Capture the cell that displays the provided text and extract its (X, Y) central coordinate. 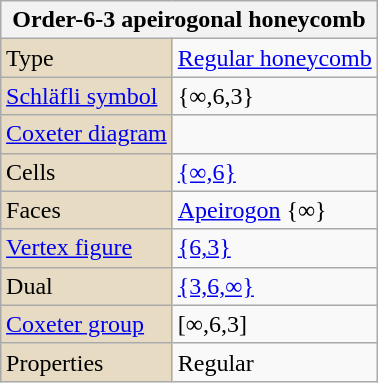
{3,6,∞} (274, 286)
Apeirogon {∞} (274, 210)
Schläfli symbol (87, 96)
{∞,6} (274, 172)
{∞,6,3} (274, 96)
Regular (274, 362)
Order-6-3 apeirogonal honeycomb (190, 20)
Coxeter group (87, 324)
Vertex figure (87, 248)
Properties (87, 362)
Coxeter diagram (87, 134)
Type (87, 58)
{6,3} (274, 248)
Cells (87, 172)
[∞,6,3] (274, 324)
Faces (87, 210)
Regular honeycomb (274, 58)
Dual (87, 286)
